Detect which cell encompasses the target text, then output its [X, Y] center coordinate. 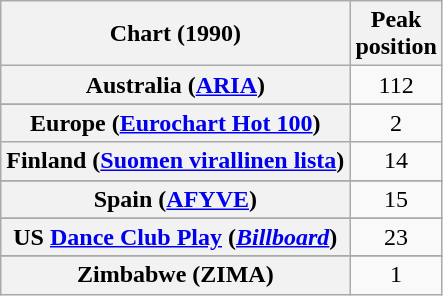
2 [396, 123]
Peakposition [396, 34]
23 [396, 237]
112 [396, 85]
Spain (AFYVE) [176, 199]
Zimbabwe (ZIMA) [176, 275]
15 [396, 199]
14 [396, 161]
US Dance Club Play (Billboard) [176, 237]
Australia (ARIA) [176, 85]
Finland (Suomen virallinen lista) [176, 161]
Chart (1990) [176, 34]
1 [396, 275]
Europe (Eurochart Hot 100) [176, 123]
